Extract the [X, Y] coordinate from the center of the cell holding the provided text.  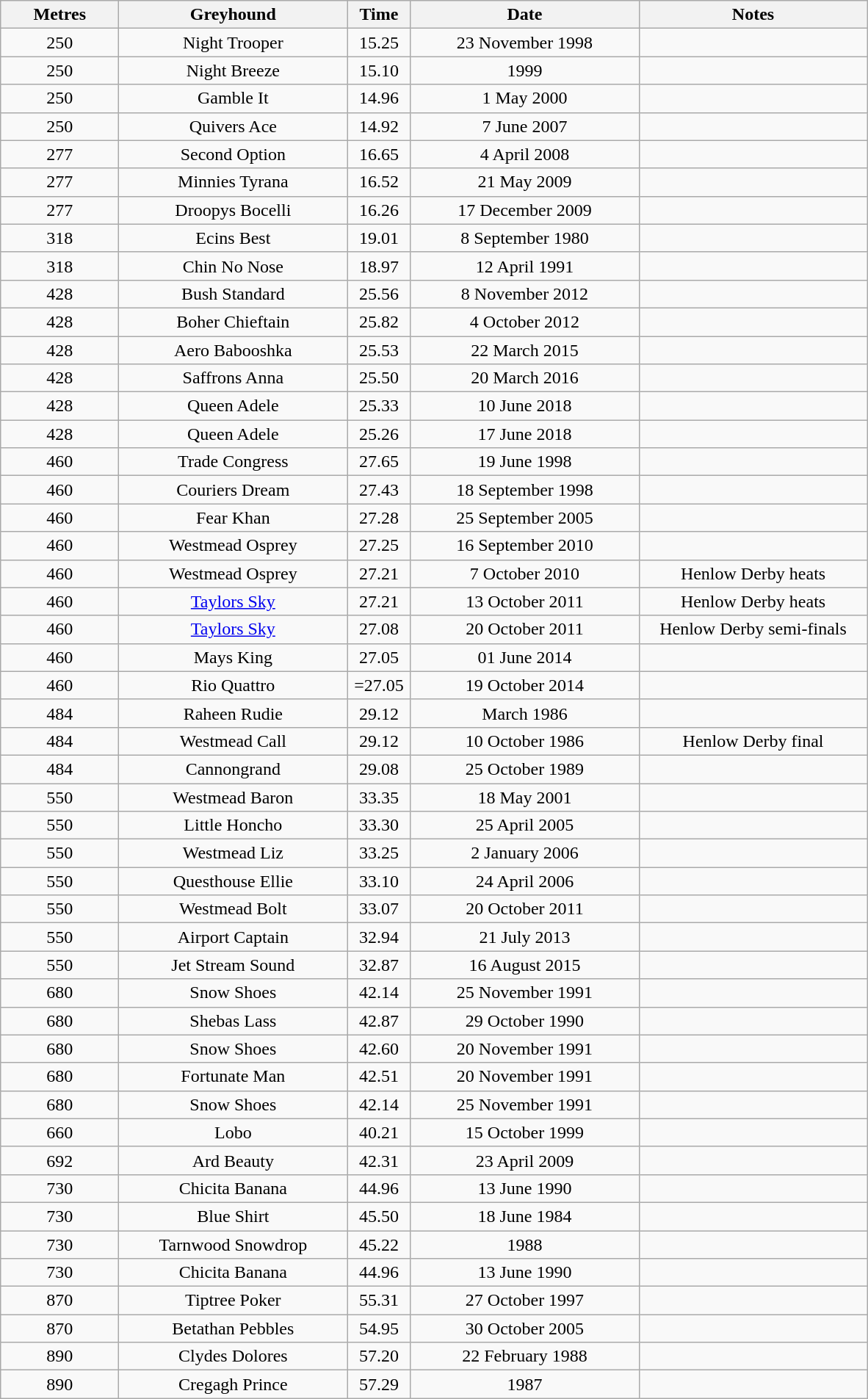
16 August 2015 [524, 965]
32.87 [379, 965]
14.96 [379, 98]
54.95 [379, 1328]
Notes [753, 15]
Clydes Dolores [234, 1356]
Greyhound [234, 15]
19 June 1998 [524, 462]
27.08 [379, 629]
Night Trooper [234, 43]
45.22 [379, 1245]
Bush Standard [234, 294]
Lobo [234, 1132]
Cannongrand [234, 769]
33.10 [379, 881]
27 October 1997 [524, 1301]
1999 [524, 71]
01 June 2014 [524, 657]
18 September 1998 [524, 490]
Time [379, 15]
Questhouse Ellie [234, 881]
16.26 [379, 210]
19.01 [379, 238]
Boher Chieftain [234, 322]
16.65 [379, 154]
1987 [524, 1384]
Date [524, 15]
18 June 1984 [524, 1216]
Quivers Ace [234, 126]
33.30 [379, 825]
25.53 [379, 350]
15 October 1999 [524, 1132]
8 September 1980 [524, 238]
25.50 [379, 378]
Gamble It [234, 98]
33.35 [379, 797]
Shebas Lass [234, 1021]
14.92 [379, 126]
Westmead Liz [234, 853]
Airport Captain [234, 937]
Mays King [234, 657]
10 October 1986 [524, 741]
25.82 [379, 322]
Night Breeze [234, 71]
1988 [524, 1245]
Betathan Pebbles [234, 1328]
Minnies Tyrana [234, 182]
Henlow Derby final [753, 741]
16 September 2010 [524, 546]
660 [60, 1132]
22 February 1988 [524, 1356]
4 April 2008 [524, 154]
8 November 2012 [524, 294]
27.05 [379, 657]
30 October 2005 [524, 1328]
19 October 2014 [524, 685]
Second Option [234, 154]
Chin No Nose [234, 266]
Westmead Bolt [234, 909]
27.43 [379, 490]
Cregagh Prince [234, 1384]
25.33 [379, 406]
17 June 2018 [524, 434]
Jet Stream Sound [234, 965]
42.87 [379, 1021]
12 April 1991 [524, 266]
42.60 [379, 1049]
1 May 2000 [524, 98]
42.51 [379, 1077]
25 September 2005 [524, 518]
7 October 2010 [524, 574]
33.25 [379, 853]
13 October 2011 [524, 601]
Tiptree Poker [234, 1301]
25 October 1989 [524, 769]
Westmead Baron [234, 797]
Ecins Best [234, 238]
Tarnwood Snowdrop [234, 1245]
25.56 [379, 294]
33.07 [379, 909]
18.97 [379, 266]
4 October 2012 [524, 322]
27.28 [379, 518]
10 June 2018 [524, 406]
21 July 2013 [524, 937]
40.21 [379, 1132]
22 March 2015 [524, 350]
57.29 [379, 1384]
Raheen Rudie [234, 713]
29.08 [379, 769]
27.25 [379, 546]
Blue Shirt [234, 1216]
25 April 2005 [524, 825]
25.26 [379, 434]
32.94 [379, 937]
57.20 [379, 1356]
21 May 2009 [524, 182]
24 April 2006 [524, 881]
55.31 [379, 1301]
Metres [60, 15]
15.25 [379, 43]
17 December 2009 [524, 210]
Fortunate Man [234, 1077]
Droopys Bocelli [234, 210]
692 [60, 1160]
16.52 [379, 182]
Rio Quattro [234, 685]
Westmead Call [234, 741]
2 January 2006 [524, 853]
27.65 [379, 462]
Fear Khan [234, 518]
23 November 1998 [524, 43]
29 October 1990 [524, 1021]
18 May 2001 [524, 797]
23 April 2009 [524, 1160]
Ard Beauty [234, 1160]
42.31 [379, 1160]
20 March 2016 [524, 378]
Couriers Dream [234, 490]
Little Honcho [234, 825]
Henlow Derby semi-finals [753, 629]
March 1986 [524, 713]
15.10 [379, 71]
7 June 2007 [524, 126]
45.50 [379, 1216]
Aero Babooshka [234, 350]
Trade Congress [234, 462]
=27.05 [379, 685]
Saffrons Anna [234, 378]
